Locate the cell with the specified text and output its [x, y] center coordinate. 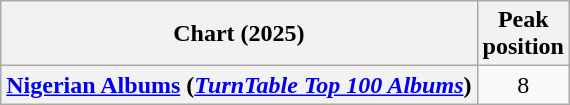
8 [523, 85]
Peakposition [523, 34]
Chart (2025) [239, 34]
Nigerian Albums (TurnTable Top 100 Albums) [239, 85]
